Determine the (x, y) coordinate at the center of the cell enclosing the given text.  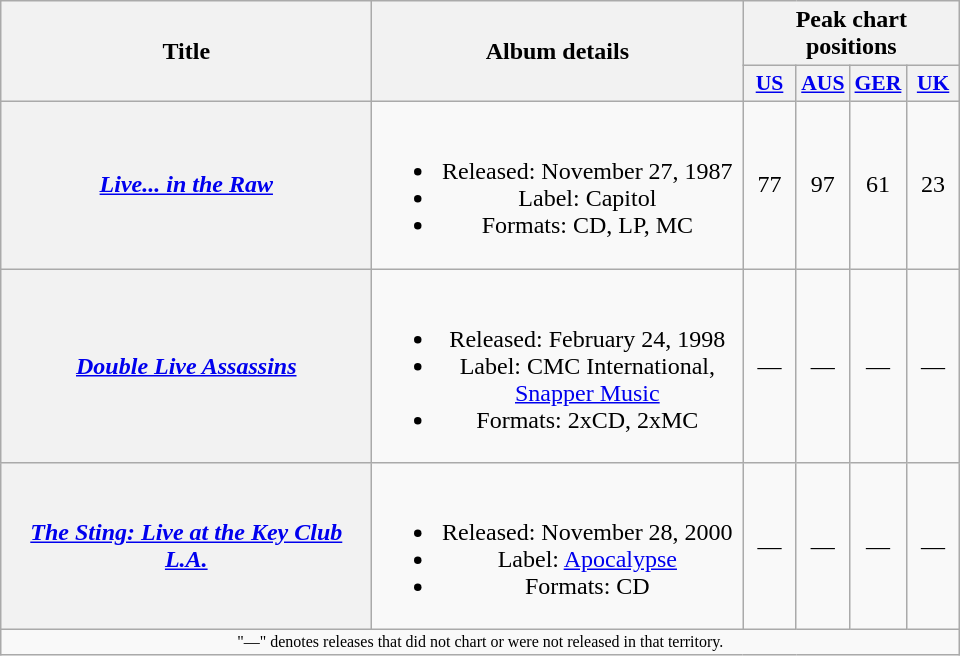
97 (822, 184)
Double Live Assassins (186, 365)
UK (932, 84)
Album details (558, 52)
23 (932, 184)
Live... in the Raw (186, 184)
US (770, 84)
Released: November 28, 2000Label: ApocalypseFormats: CD (558, 546)
Released: November 27, 1987Label: CapitolFormats: CD, LP, MC (558, 184)
61 (878, 184)
Peak chart positions (852, 34)
AUS (822, 84)
The Sting: Live at the Key Club L.A. (186, 546)
Released: February 24, 1998Label: CMC International, Snapper MusicFormats: 2xCD, 2xMC (558, 365)
"—" denotes releases that did not chart or were not released in that territory. (480, 642)
77 (770, 184)
GER (878, 84)
Title (186, 52)
